Return the [X, Y] coordinate for the center point of the cell that contains the specified text.  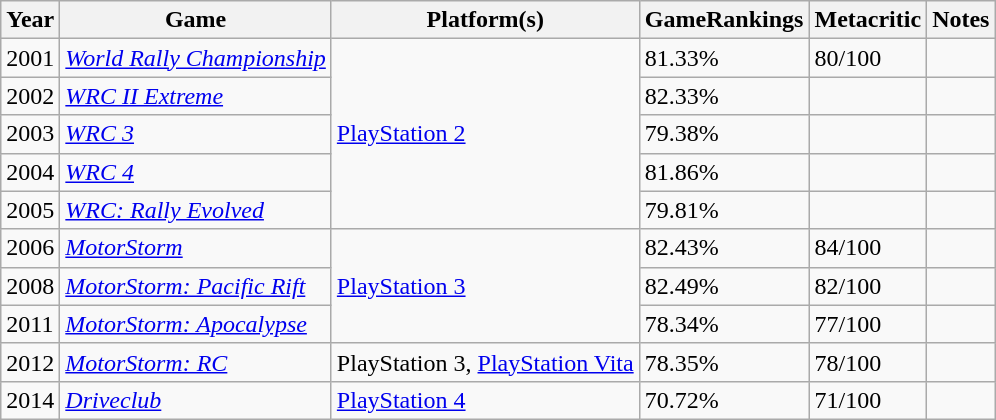
WRC: Rally Evolved [196, 210]
78.34% [724, 324]
Year [30, 20]
MotorStorm: RC [196, 362]
81.86% [724, 172]
Driveclub [196, 400]
82.49% [724, 286]
79.81% [724, 210]
Platform(s) [485, 20]
World Rally Championship [196, 58]
84/100 [868, 248]
78/100 [868, 362]
80/100 [868, 58]
2004 [30, 172]
MotorStorm [196, 248]
2002 [30, 96]
81.33% [724, 58]
82.33% [724, 96]
82/100 [868, 286]
2014 [30, 400]
2003 [30, 134]
71/100 [868, 400]
Metacritic [868, 20]
78.35% [724, 362]
2011 [30, 324]
PlayStation 3 [485, 286]
79.38% [724, 134]
PlayStation 2 [485, 134]
PlayStation 3, PlayStation Vita [485, 362]
Game [196, 20]
MotorStorm: Pacific Rift [196, 286]
GameRankings [724, 20]
82.43% [724, 248]
PlayStation 4 [485, 400]
WRC II Extreme [196, 96]
2006 [30, 248]
77/100 [868, 324]
WRC 3 [196, 134]
2005 [30, 210]
MotorStorm: Apocalypse [196, 324]
2012 [30, 362]
2008 [30, 286]
Notes [961, 20]
2001 [30, 58]
WRC 4 [196, 172]
70.72% [724, 400]
